From the cell containing the given text, extract its center point as (X, Y) coordinate. 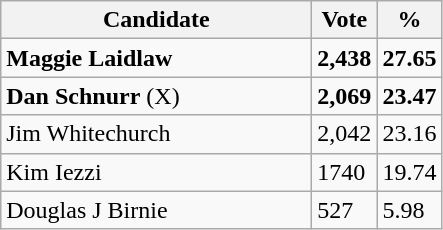
Jim Whitechurch (156, 134)
2,042 (344, 134)
23.16 (410, 134)
2,069 (344, 96)
27.65 (410, 58)
Candidate (156, 20)
2,438 (344, 58)
% (410, 20)
Kim Iezzi (156, 172)
Maggie Laidlaw (156, 58)
527 (344, 210)
23.47 (410, 96)
Vote (344, 20)
19.74 (410, 172)
5.98 (410, 210)
1740 (344, 172)
Douglas J Birnie (156, 210)
Dan Schnurr (X) (156, 96)
